Determine the (X, Y) coordinate at the center of the cell enclosing the given text.  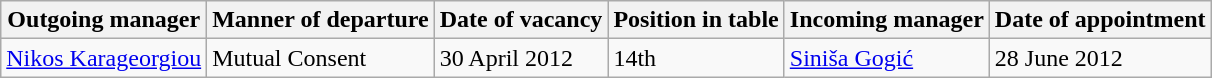
Incoming manager (886, 20)
Date of appointment (1100, 20)
Date of vacancy (521, 20)
Siniša Gogić (886, 58)
30 April 2012 (521, 58)
Outgoing manager (104, 20)
Mutual Consent (320, 58)
Manner of departure (320, 20)
14th (696, 58)
Nikos Karageorgiou (104, 58)
Position in table (696, 20)
28 June 2012 (1100, 58)
